Capture the cell that displays the provided text and extract its (x, y) central coordinate. 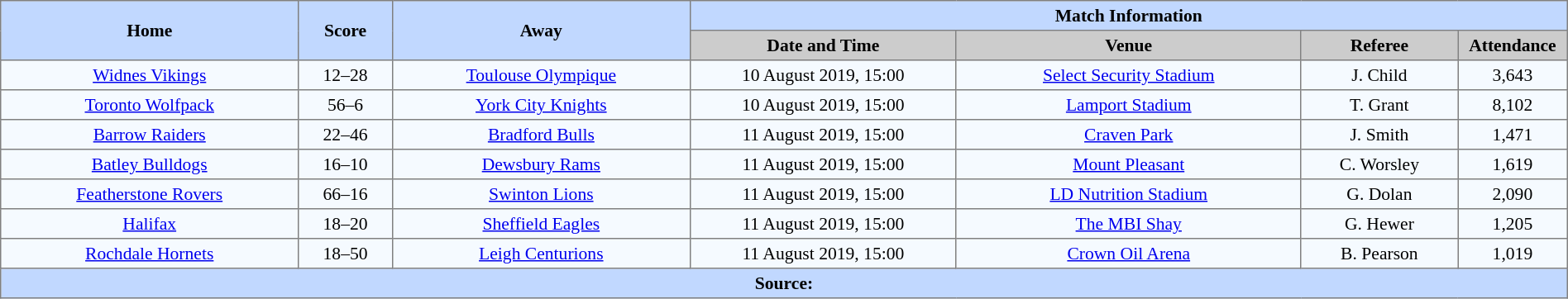
C. Worsley (1379, 164)
18–20 (346, 224)
Sheffield Eagles (541, 224)
22–46 (346, 135)
18–50 (346, 254)
Away (541, 31)
Mount Pleasant (1128, 164)
1,205 (1513, 224)
Craven Park (1128, 135)
Home (150, 31)
Toronto Wolfpack (150, 105)
1,471 (1513, 135)
8,102 (1513, 105)
J. Child (1379, 75)
Leigh Centurions (541, 254)
Lamport Stadium (1128, 105)
1,019 (1513, 254)
56–6 (346, 105)
T. Grant (1379, 105)
Score (346, 31)
Match Information (1128, 16)
G. Dolan (1379, 194)
Crown Oil Arena (1128, 254)
Venue (1128, 45)
B. Pearson (1379, 254)
Attendance (1513, 45)
The MBI Shay (1128, 224)
3,643 (1513, 75)
Rochdale Hornets (150, 254)
LD Nutrition Stadium (1128, 194)
Select Security Stadium (1128, 75)
Dewsbury Rams (541, 164)
York City Knights (541, 105)
Source: (784, 283)
Featherstone Rovers (150, 194)
G. Hewer (1379, 224)
Referee (1379, 45)
Halifax (150, 224)
Swinton Lions (541, 194)
66–16 (346, 194)
12–28 (346, 75)
Bradford Bulls (541, 135)
2,090 (1513, 194)
J. Smith (1379, 135)
Date and Time (823, 45)
16–10 (346, 164)
Widnes Vikings (150, 75)
Toulouse Olympique (541, 75)
1,619 (1513, 164)
Batley Bulldogs (150, 164)
Barrow Raiders (150, 135)
